Capture the cell that displays the provided text and extract its (x, y) central coordinate. 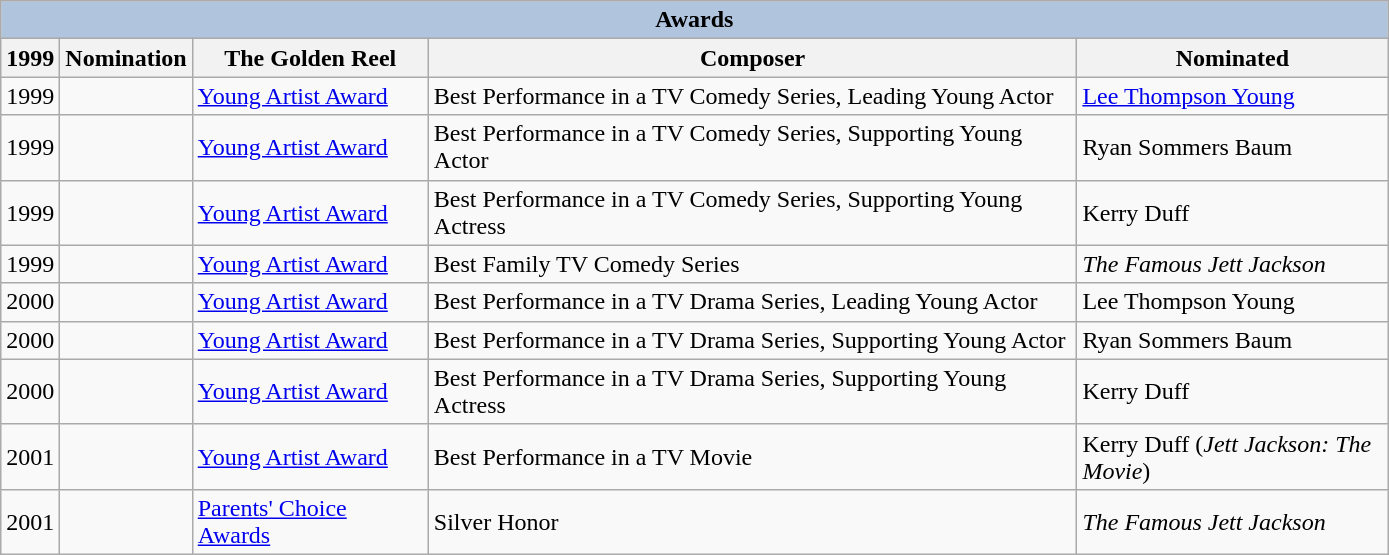
Nomination (126, 58)
Best Family TV Comedy Series (752, 264)
Composer (752, 58)
Best Performance in a TV Drama Series, Supporting Young Actor (752, 340)
Silver Honor (752, 522)
Best Performance in a TV Drama Series, Supporting Young Actress (752, 392)
Best Performance in a TV Movie (752, 456)
Kerry Duff (Jett Jackson: The Movie) (1232, 456)
Best Performance in a TV Drama Series, Leading Young Actor (752, 302)
Best Performance in a TV Comedy Series, Supporting Young Actress (752, 212)
Best Performance in a TV Comedy Series, Supporting Young Actor (752, 148)
Parents' Choice Awards (310, 522)
Best Performance in a TV Comedy Series, Leading Young Actor (752, 96)
The Golden Reel (310, 58)
Nominated (1232, 58)
Awards (694, 20)
